Extract the (x, y) coordinate from the center of the cell holding the provided text.  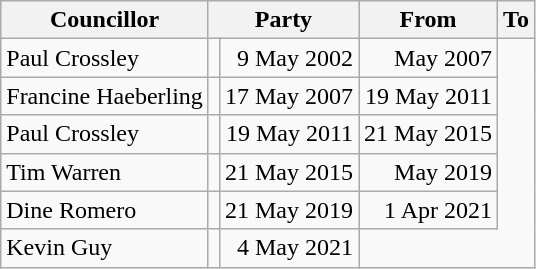
May 2007 (428, 58)
Kevin Guy (105, 248)
To (516, 20)
21 May 2019 (288, 210)
Councillor (105, 20)
Tim Warren (105, 172)
4 May 2021 (288, 248)
Dine Romero (105, 210)
From (428, 20)
1 Apr 2021 (428, 210)
9 May 2002 (288, 58)
May 2019 (428, 172)
17 May 2007 (288, 96)
Francine Haeberling (105, 96)
Party (283, 20)
